Capture the cell that displays the provided text and extract its (X, Y) central coordinate. 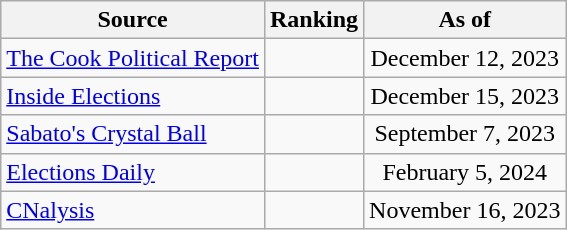
As of (465, 20)
February 5, 2024 (465, 172)
Sabato's Crystal Ball (133, 134)
The Cook Political Report (133, 58)
December 12, 2023 (465, 58)
December 15, 2023 (465, 96)
Inside Elections (133, 96)
Ranking (314, 20)
September 7, 2023 (465, 134)
Elections Daily (133, 172)
CNalysis (133, 210)
November 16, 2023 (465, 210)
Source (133, 20)
